Return the [x, y] coordinate for the center point of the cell that contains the specified text.  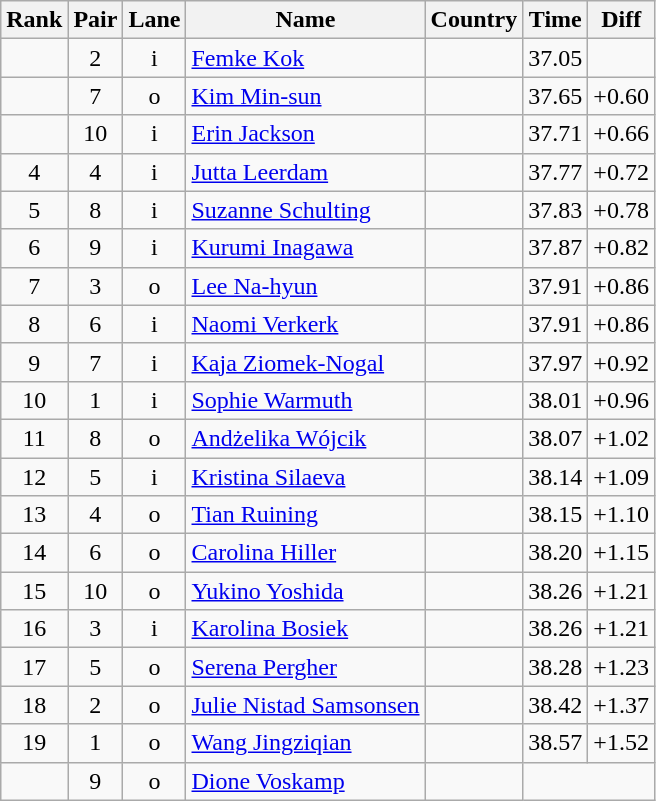
18 [34, 705]
Femke Kok [306, 58]
Wang Jingziqian [306, 743]
+1.37 [622, 705]
38.28 [556, 667]
Name [306, 20]
15 [34, 591]
17 [34, 667]
Yukino Yoshida [306, 591]
+1.10 [622, 515]
37.65 [556, 96]
Naomi Verkerk [306, 324]
37.71 [556, 134]
37.87 [556, 248]
Carolina Hiller [306, 553]
Kaja Ziomek-Nogal [306, 362]
+0.72 [622, 172]
Rank [34, 20]
Tian Ruining [306, 515]
Kurumi Inagawa [306, 248]
+0.78 [622, 210]
Diff [622, 20]
Karolina Bosiek [306, 629]
+0.66 [622, 134]
38.14 [556, 477]
Lee Na-hyun [306, 286]
37.77 [556, 172]
Kim Min-sun [306, 96]
38.01 [556, 400]
37.97 [556, 362]
Kristina Silaeva [306, 477]
38.42 [556, 705]
13 [34, 515]
11 [34, 438]
16 [34, 629]
+0.96 [622, 400]
+1.23 [622, 667]
Pair [96, 20]
+0.60 [622, 96]
Sophie Warmuth [306, 400]
37.05 [556, 58]
+0.82 [622, 248]
Julie Nistad Samsonsen [306, 705]
Country [474, 20]
19 [34, 743]
38.15 [556, 515]
Suzanne Schulting [306, 210]
Jutta Leerdam [306, 172]
38.20 [556, 553]
12 [34, 477]
14 [34, 553]
Serena Pergher [306, 667]
Time [556, 20]
Erin Jackson [306, 134]
Andżelika Wójcik [306, 438]
+1.52 [622, 743]
+0.92 [622, 362]
+1.02 [622, 438]
Lane [154, 20]
Dione Voskamp [306, 781]
+1.09 [622, 477]
38.57 [556, 743]
38.07 [556, 438]
37.83 [556, 210]
+1.15 [622, 553]
